Detect which cell encompasses the target text, then output its [X, Y] center coordinate. 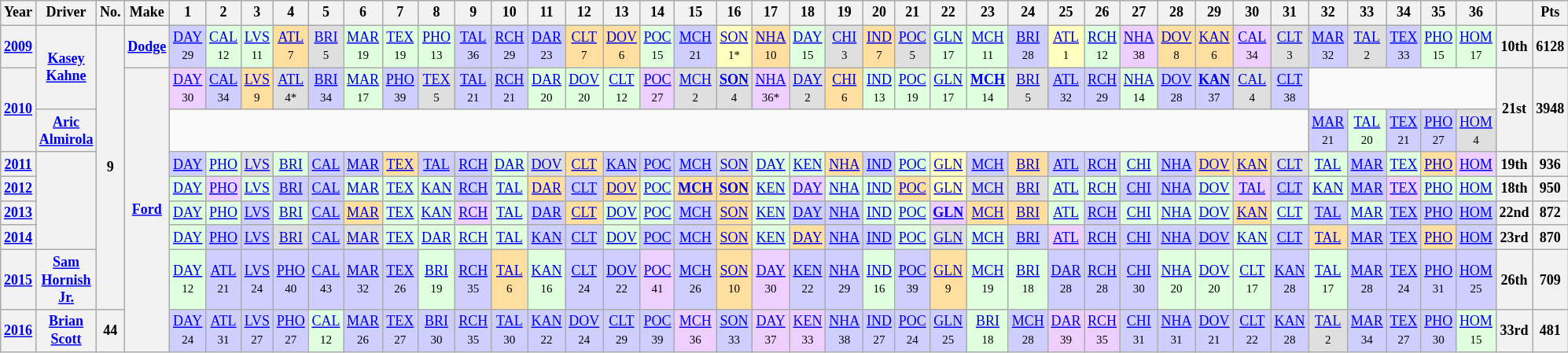
POC19 [912, 89]
SON4 [734, 89]
4 [291, 13]
MAR34 [1367, 331]
PHO40 [291, 280]
KAN22 [547, 331]
8 [436, 13]
CAL43 [326, 280]
POC15 [657, 46]
3948 [1551, 110]
DAY12 [188, 280]
19th [1515, 164]
MCH26 [695, 280]
RCH28 [1102, 280]
ATL31 [223, 331]
Sam Hornish Jr. [66, 280]
18 [808, 13]
3 [256, 13]
CLT29 [622, 331]
DAY37 [771, 331]
27 [1139, 13]
RCH12 [1102, 46]
KEN33 [808, 331]
BRI30 [436, 331]
CAL4 [1252, 89]
Make [147, 13]
17 [771, 13]
NHA14 [1139, 89]
10 [510, 13]
19 [845, 13]
MAR19 [363, 46]
CLT24 [584, 280]
2011 [19, 164]
30 [1252, 13]
GLN9 [948, 280]
TEX5 [436, 89]
NHA29 [845, 280]
6128 [1551, 46]
33 [1367, 13]
POC41 [657, 280]
DOV24 [584, 331]
TAL36 [473, 46]
13 [622, 13]
MCH14 [988, 89]
1 [188, 13]
MCH19 [988, 280]
950 [1551, 189]
Driver [66, 13]
TAL6 [510, 280]
NHA31 [1176, 331]
TEX19 [399, 46]
2 [223, 13]
PHO30 [1439, 331]
IND27 [879, 331]
35 [1439, 13]
36 [1477, 13]
KAN6 [1214, 46]
DOV8 [1176, 46]
NHA36* [771, 89]
CHI30 [1139, 280]
KAN37 [1214, 89]
29 [1214, 13]
CLT38 [1290, 89]
POC5 [912, 46]
MCH2 [695, 89]
DOV22 [622, 280]
HOM4 [1477, 131]
MAR26 [363, 331]
CLT7 [584, 46]
MCH36 [695, 331]
33rd [1515, 331]
23rd [1515, 237]
DOV21 [1214, 331]
RCH21 [510, 89]
709 [1551, 280]
PHO31 [1439, 280]
Ford [147, 210]
KAN16 [547, 280]
2016 [19, 331]
CHI3 [845, 46]
BRI19 [436, 280]
18th [1515, 189]
32 [1328, 13]
26th [1515, 280]
15 [695, 13]
TAL17 [1328, 280]
481 [1551, 331]
24 [1028, 13]
2015 [19, 280]
IND13 [879, 89]
MCH21 [695, 46]
TAL20 [1367, 131]
DOV28 [1176, 89]
PHO15 [1439, 46]
HOM15 [1477, 331]
SON1* [734, 46]
DOV6 [622, 46]
ATL21 [223, 280]
NHA20 [1176, 280]
Kasey Kahne [66, 68]
Dodge [147, 46]
2010 [19, 110]
GLN25 [948, 331]
16 [734, 13]
2012 [19, 189]
MCH11 [988, 46]
DAY15 [808, 46]
MCH28 [1028, 331]
25 [1066, 13]
2014 [19, 237]
TEX26 [399, 280]
LVS27 [256, 331]
DAY24 [188, 331]
DAR23 [547, 46]
DAR28 [1066, 280]
21 [912, 13]
LVS9 [256, 89]
2009 [19, 46]
11 [547, 13]
No. [110, 13]
HOM25 [1477, 280]
22nd [1515, 212]
DAR20 [547, 89]
CLT12 [622, 89]
7 [399, 13]
34 [1404, 13]
23 [988, 13]
KEN22 [808, 280]
6 [363, 13]
HOM17 [1477, 46]
IND7 [879, 46]
2013 [19, 212]
31 [1290, 13]
TAL30 [510, 331]
POC24 [912, 331]
ATL1 [1066, 46]
14 [657, 13]
20 [879, 13]
12 [584, 13]
CLT22 [1252, 331]
ATL32 [1066, 89]
LVS11 [256, 46]
MAR21 [1328, 131]
872 [1551, 212]
PHO13 [436, 46]
ATL7 [291, 46]
ATL4* [291, 89]
21st [1515, 110]
TEX33 [1404, 46]
44 [110, 331]
SON10 [734, 280]
BRI34 [326, 89]
10th [1515, 46]
870 [1551, 237]
Pts [1551, 13]
DAY29 [188, 46]
22 [948, 13]
MAR28 [1367, 280]
TEX24 [1404, 280]
28 [1176, 13]
26 [1102, 13]
MAR17 [363, 89]
LVS24 [256, 280]
CLT3 [1290, 46]
Brian Scott [66, 331]
IND16 [879, 280]
TEX21 [1404, 131]
SON33 [734, 331]
CLT17 [1252, 280]
Year [19, 13]
5 [326, 13]
DAY2 [808, 89]
Aric Almirola [66, 131]
CHI6 [845, 89]
936 [1551, 164]
NHA10 [771, 46]
CHI31 [1139, 331]
DAR39 [1066, 331]
TAL21 [473, 89]
POC27 [657, 89]
PHO39 [399, 89]
BRI28 [1028, 46]
